Scan for the cell matching the given text and deliver its (X, Y) coordinate at center. 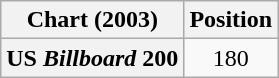
US Billboard 200 (92, 58)
Position (231, 20)
180 (231, 58)
Chart (2003) (92, 20)
